Provide the (X, Y) coordinate of the cell's center where the given text is located.  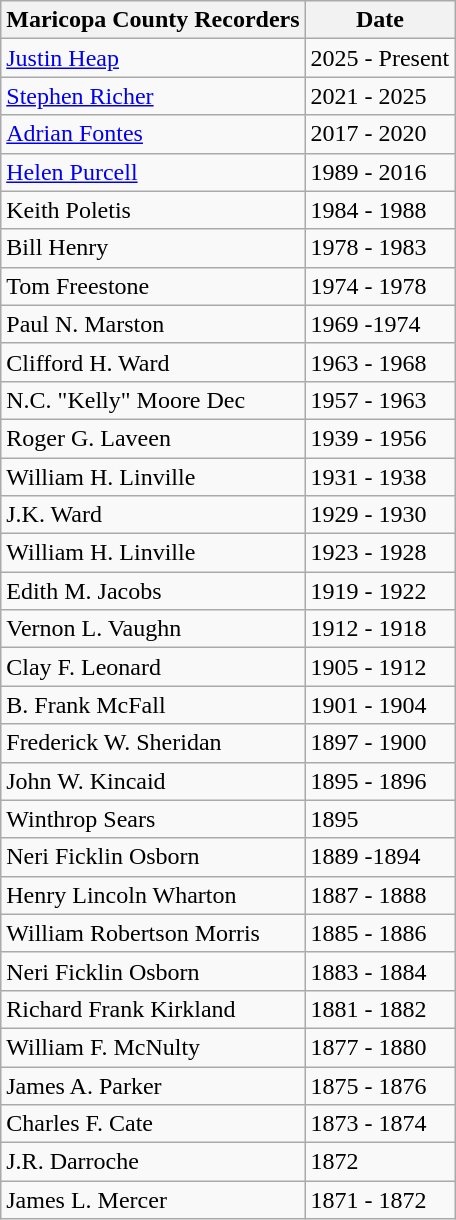
Charles F. Cate (153, 1124)
1939 - 1956 (380, 438)
1905 - 1912 (380, 667)
Keith Poletis (153, 210)
1963 - 1968 (380, 362)
2021 - 2025 (380, 96)
Helen Purcell (153, 172)
James A. Parker (153, 1085)
Paul N. Marston (153, 324)
Bill Henry (153, 248)
J.K. Ward (153, 515)
1872 (380, 1162)
Vernon L. Vaughn (153, 629)
1923 - 1928 (380, 553)
1912 - 1918 (380, 629)
James L. Mercer (153, 1200)
Edith M. Jacobs (153, 591)
Richard Frank Kirkland (153, 1009)
1887 - 1888 (380, 895)
1875 - 1876 (380, 1085)
1873 - 1874 (380, 1124)
Maricopa County Recorders (153, 20)
Roger G. Laveen (153, 438)
1957 - 1963 (380, 400)
2025 - Present (380, 58)
1978 - 1983 (380, 248)
J.R. Darroche (153, 1162)
1885 - 1886 (380, 933)
Tom Freestone (153, 286)
N.C. "Kelly" Moore Dec (153, 400)
Clifford H. Ward (153, 362)
1871 - 1872 (380, 1200)
1929 - 1930 (380, 515)
Clay F. Leonard (153, 667)
1919 - 1922 (380, 591)
1984 - 1988 (380, 210)
1969 -1974 (380, 324)
1974 - 1978 (380, 286)
1897 - 1900 (380, 743)
1881 - 1882 (380, 1009)
John W. Kincaid (153, 781)
1889 -1894 (380, 857)
Stephen Richer (153, 96)
William Robertson Morris (153, 933)
William F. McNulty (153, 1047)
1877 - 1880 (380, 1047)
1931 - 1938 (380, 477)
1895 - 1896 (380, 781)
Henry Lincoln Wharton (153, 895)
2017 - 2020 (380, 134)
Frederick W. Sheridan (153, 743)
Justin Heap (153, 58)
1989 - 2016 (380, 172)
1901 - 1904 (380, 705)
Adrian Fontes (153, 134)
Winthrop Sears (153, 819)
Date (380, 20)
1895 (380, 819)
B. Frank McFall (153, 705)
1883 - 1884 (380, 971)
